Return the (x, y) coordinate for the center point of the cell that contains the specified text.  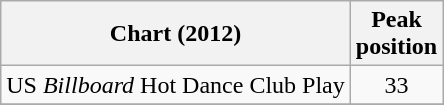
Peakposition (396, 34)
US Billboard Hot Dance Club Play (176, 85)
Chart (2012) (176, 34)
33 (396, 85)
